For the text-containing cell, return its midpoint in (x, y) coordinate format. 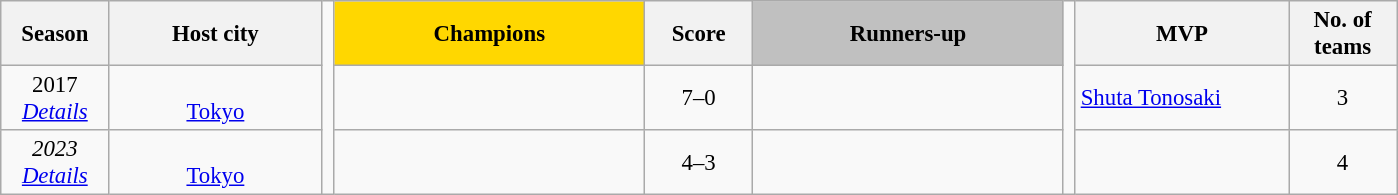
2017Details (55, 98)
3 (1342, 98)
2023Details (55, 162)
Season (55, 34)
No. of teams (1342, 34)
4 (1342, 162)
MVP (1182, 34)
Score (699, 34)
Host city (216, 34)
7–0 (699, 98)
4–3 (699, 162)
Runners-up (908, 34)
Champions (490, 34)
Shuta Tonosaki (1182, 98)
